Output the (X, Y) coordinate of the center of the cell containing the given text.  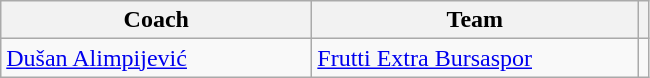
Frutti Extra Bursaspor (475, 58)
Coach (156, 20)
Dušan Alimpijević (156, 58)
Team (475, 20)
